For the text-containing cell, return its midpoint in [x, y] coordinate format. 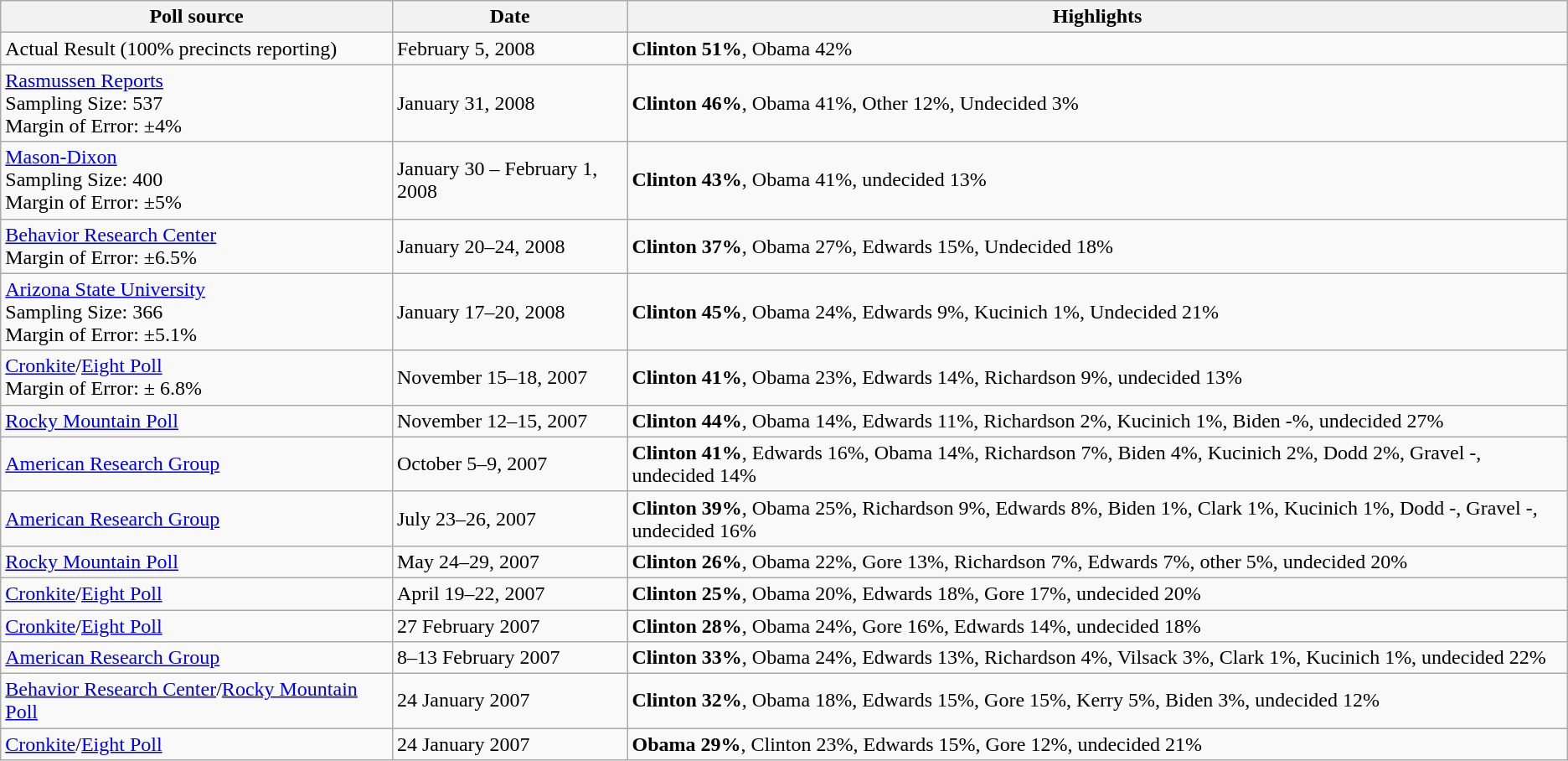
Clinton 25%, Obama 20%, Edwards 18%, Gore 17%, undecided 20% [1097, 593]
Date [509, 17]
Highlights [1097, 17]
January 17–20, 2008 [509, 312]
Clinton 44%, Obama 14%, Edwards 11%, Richardson 2%, Kucinich 1%, Biden -%, undecided 27% [1097, 421]
January 31, 2008 [509, 103]
January 20–24, 2008 [509, 246]
November 12–15, 2007 [509, 421]
Clinton 41%, Obama 23%, Edwards 14%, Richardson 9%, undecided 13% [1097, 377]
Clinton 37%, Obama 27%, Edwards 15%, Undecided 18% [1097, 246]
Clinton 41%, Edwards 16%, Obama 14%, Richardson 7%, Biden 4%, Kucinich 2%, Dodd 2%, Gravel -, undecided 14% [1097, 464]
27 February 2007 [509, 626]
May 24–29, 2007 [509, 562]
Clinton 33%, Obama 24%, Edwards 13%, Richardson 4%, Vilsack 3%, Clark 1%, Kucinich 1%, undecided 22% [1097, 658]
Poll source [197, 17]
October 5–9, 2007 [509, 464]
Clinton 39%, Obama 25%, Richardson 9%, Edwards 8%, Biden 1%, Clark 1%, Kucinich 1%, Dodd -, Gravel -, undecided 16% [1097, 518]
Rasmussen ReportsSampling Size: 537 Margin of Error: ±4% [197, 103]
Clinton 28%, Obama 24%, Gore 16%, Edwards 14%, undecided 18% [1097, 626]
Behavior Research CenterMargin of Error: ±6.5% [197, 246]
July 23–26, 2007 [509, 518]
Clinton 45%, Obama 24%, Edwards 9%, Kucinich 1%, Undecided 21% [1097, 312]
Cronkite/Eight PollMargin of Error: ± 6.8% [197, 377]
Obama 29%, Clinton 23%, Edwards 15%, Gore 12%, undecided 21% [1097, 744]
Clinton 32%, Obama 18%, Edwards 15%, Gore 15%, Kerry 5%, Biden 3%, undecided 12% [1097, 701]
Mason-DixonSampling Size: 400 Margin of Error: ±5% [197, 180]
8–13 February 2007 [509, 658]
Actual Result (100% precincts reporting) [197, 49]
April 19–22, 2007 [509, 593]
Clinton 43%, Obama 41%, undecided 13% [1097, 180]
February 5, 2008 [509, 49]
Clinton 51%, Obama 42% [1097, 49]
November 15–18, 2007 [509, 377]
Arizona State UniversitySampling Size: 366 Margin of Error: ±5.1% [197, 312]
January 30 – February 1, 2008 [509, 180]
Behavior Research Center/Rocky Mountain Poll [197, 701]
Clinton 26%, Obama 22%, Gore 13%, Richardson 7%, Edwards 7%, other 5%, undecided 20% [1097, 562]
Clinton 46%, Obama 41%, Other 12%, Undecided 3% [1097, 103]
